Extract the [X, Y] coordinate from the center of the cell holding the provided text.  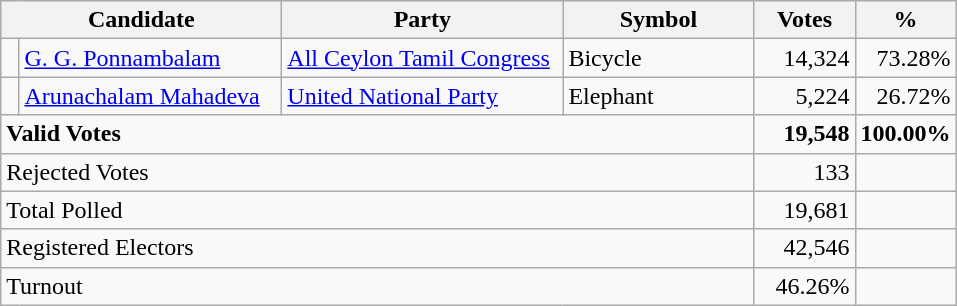
% [906, 20]
Elephant [658, 96]
19,681 [804, 210]
46.26% [804, 286]
14,324 [804, 58]
Valid Votes [378, 134]
Candidate [142, 20]
19,548 [804, 134]
Total Polled [378, 210]
G. G. Ponnambalam [150, 58]
5,224 [804, 96]
Symbol [658, 20]
Rejected Votes [378, 172]
133 [804, 172]
Votes [804, 20]
73.28% [906, 58]
United National Party [422, 96]
26.72% [906, 96]
Turnout [378, 286]
42,546 [804, 248]
Registered Electors [378, 248]
Party [422, 20]
Bicycle [658, 58]
Arunachalam Mahadeva [150, 96]
100.00% [906, 134]
All Ceylon Tamil Congress [422, 58]
